From the cell containing the given text, extract its center point as [X, Y] coordinate. 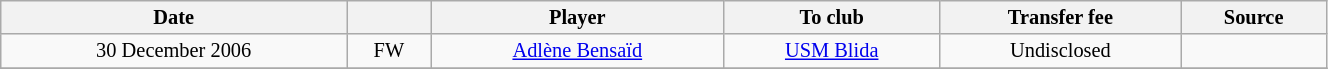
30 December 2006 [174, 51]
FW [389, 51]
Date [174, 17]
Source [1254, 17]
Undisclosed [1060, 51]
Player [577, 17]
Transfer fee [1060, 17]
To club [831, 17]
USM Blida [831, 51]
Adlène Bensaïd [577, 51]
